From the cell containing the given text, extract its center point as (x, y) coordinate. 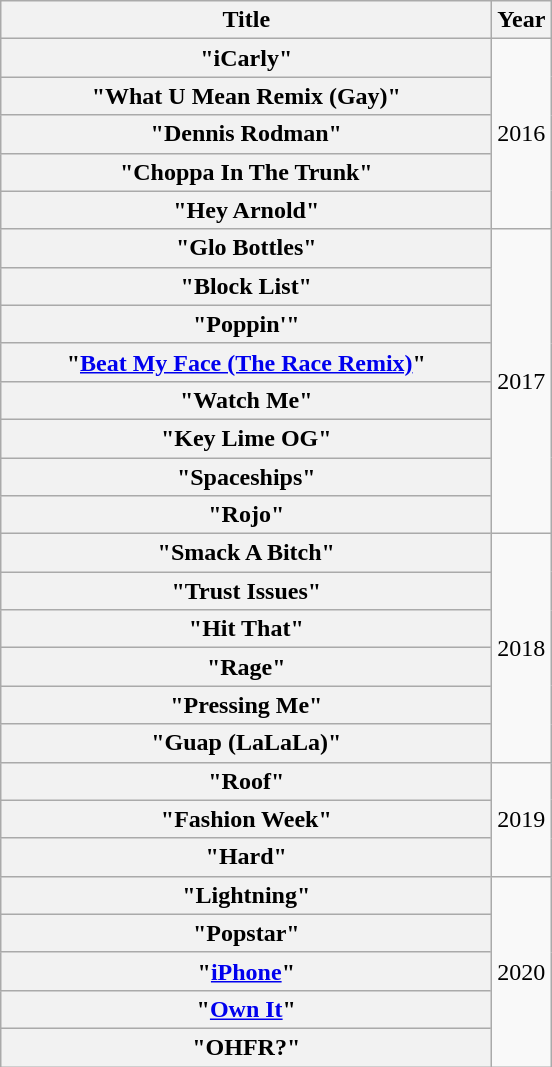
2017 (522, 381)
"Dennis Rodman" (246, 134)
"Beat My Face (The Race Remix)" (246, 362)
2018 (522, 648)
"Poppin'" (246, 324)
"Key Lime OG" (246, 438)
"OHFR?" (246, 1047)
"Rage" (246, 667)
"Rojo" (246, 515)
"Hit That" (246, 629)
"iPhone" (246, 971)
"Glo Bottles" (246, 248)
"Hard" (246, 857)
"Smack A Bitch" (246, 553)
"Hey Arnold" (246, 210)
"Guap (LaLaLa)" (246, 743)
Title (246, 20)
"Roof" (246, 781)
"Pressing Me" (246, 705)
"Watch Me" (246, 400)
"Choppa In The Trunk" (246, 172)
"Lightning" (246, 895)
"Popstar" (246, 933)
"iCarly" (246, 58)
2020 (522, 971)
"Own It" (246, 1009)
"Trust Issues" (246, 591)
2016 (522, 134)
"Block List" (246, 286)
2019 (522, 819)
"Fashion Week" (246, 819)
"Spaceships" (246, 477)
"What U Mean Remix (Gay)" (246, 96)
Year (522, 20)
